Search for the cell housing the specified text and yield its (x, y) center coordinate. 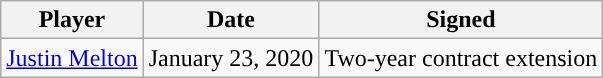
Date (231, 20)
Justin Melton (72, 58)
January 23, 2020 (231, 58)
Two-year contract extension (461, 58)
Signed (461, 20)
Player (72, 20)
